For the text-containing cell, return its midpoint in (x, y) coordinate format. 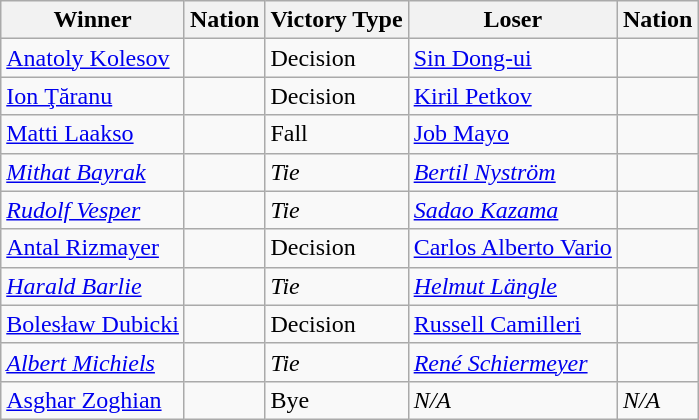
Fall (336, 134)
Mithat Bayrak (93, 172)
Ion Ţăranu (93, 96)
Bertil Nyström (512, 172)
Asghar Zoghian (93, 400)
René Schiermeyer (512, 362)
Rudolf Vesper (93, 210)
Anatoly Kolesov (93, 58)
Job Mayo (512, 134)
Carlos Alberto Vario (512, 248)
Kiril Petkov (512, 96)
Victory Type (336, 20)
Sin Dong-ui (512, 58)
Russell Camilleri (512, 324)
Winner (93, 20)
Matti Laakso (93, 134)
Albert Michiels (93, 362)
Helmut Längle (512, 286)
Bolesław Dubicki (93, 324)
Harald Barlie (93, 286)
Bye (336, 400)
Sadao Kazama (512, 210)
Loser (512, 20)
Antal Rizmayer (93, 248)
